For the text-containing cell, return its midpoint in (x, y) coordinate format. 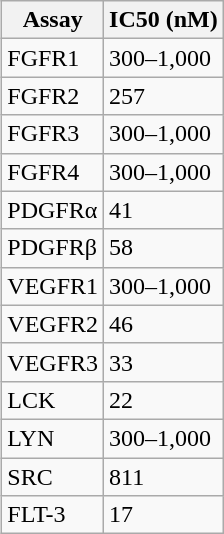
257 (164, 96)
FGFR4 (53, 172)
VEGFR3 (53, 362)
LYN (53, 438)
Assay (53, 20)
PDGFRα (53, 210)
PDGFRβ (53, 248)
22 (164, 400)
SRC (53, 477)
33 (164, 362)
LCK (53, 400)
VEGFR1 (53, 286)
811 (164, 477)
17 (164, 515)
FGFR3 (53, 134)
IC50 (nM) (164, 20)
FGFR2 (53, 96)
FLT-3 (53, 515)
58 (164, 248)
41 (164, 210)
VEGFR2 (53, 324)
FGFR1 (53, 58)
46 (164, 324)
